From the cell containing the given text, extract its center point as (x, y) coordinate. 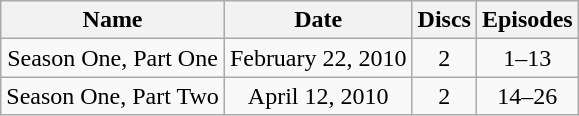
February 22, 2010 (318, 58)
April 12, 2010 (318, 96)
Season One, Part One (113, 58)
14–26 (527, 96)
Name (113, 20)
Season One, Part Two (113, 96)
Discs (444, 20)
1–13 (527, 58)
Episodes (527, 20)
Date (318, 20)
